For the text-containing cell, return its midpoint in [X, Y] coordinate format. 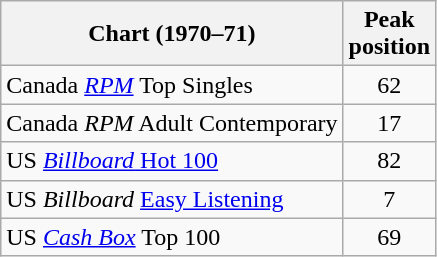
Chart (1970–71) [172, 34]
Canada RPM Top Singles [172, 85]
17 [389, 123]
Peakposition [389, 34]
US Billboard Easy Listening [172, 199]
US Cash Box Top 100 [172, 237]
69 [389, 237]
7 [389, 199]
US Billboard Hot 100 [172, 161]
82 [389, 161]
Canada RPM Adult Contemporary [172, 123]
62 [389, 85]
